Extract the [X, Y] coordinate from the center of the cell holding the provided text.  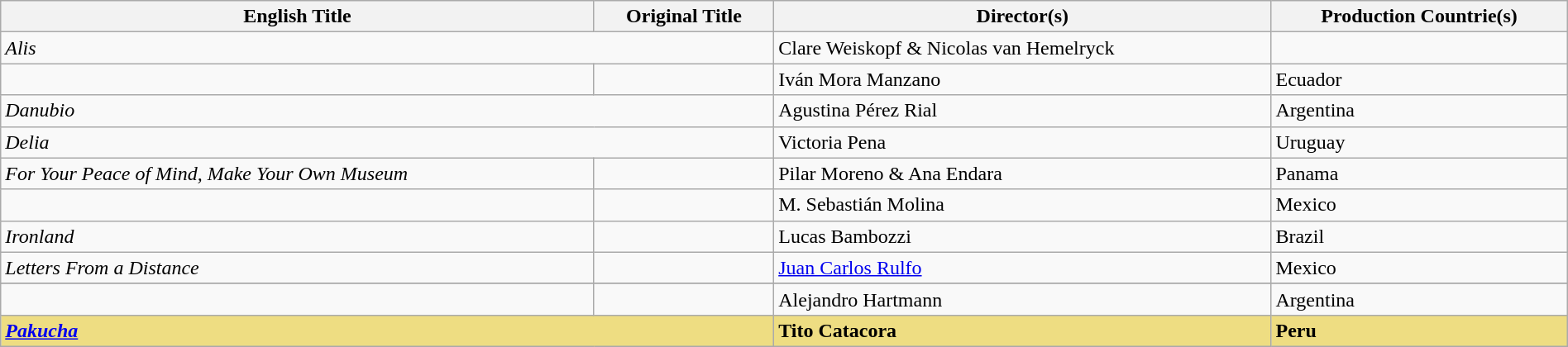
Production Countrie(s) [1419, 17]
Agustina Pérez Rial [1022, 111]
Peru [1419, 330]
Panama [1419, 173]
Clare Weiskopf & Nicolas van Hemelryck [1022, 48]
Uruguay [1419, 142]
For Your Peace of Mind, Make Your Own Museum [298, 173]
English Title [298, 17]
Tito Catacora [1022, 330]
Pilar Moreno & Ana Endara [1022, 173]
Victoria Pena [1022, 142]
Ecuador [1419, 79]
Original Title [683, 17]
Director(s) [1022, 17]
M. Sebastián Molina [1022, 205]
Pakucha [387, 330]
Iván Mora Manzano [1022, 79]
Danubio [387, 111]
Alis [387, 48]
Letters From a Distance [298, 268]
Delia [387, 142]
Lucas Bambozzi [1022, 236]
Brazil [1419, 236]
Alejandro Hartmann [1022, 299]
Juan Carlos Rulfo [1022, 268]
Ironland [298, 236]
